Find where the given text appears and provide that cell's center as [X, Y] coordinate. 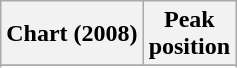
Peakposition [189, 34]
Chart (2008) [72, 34]
